From the cell containing the given text, extract its center point as (X, Y) coordinate. 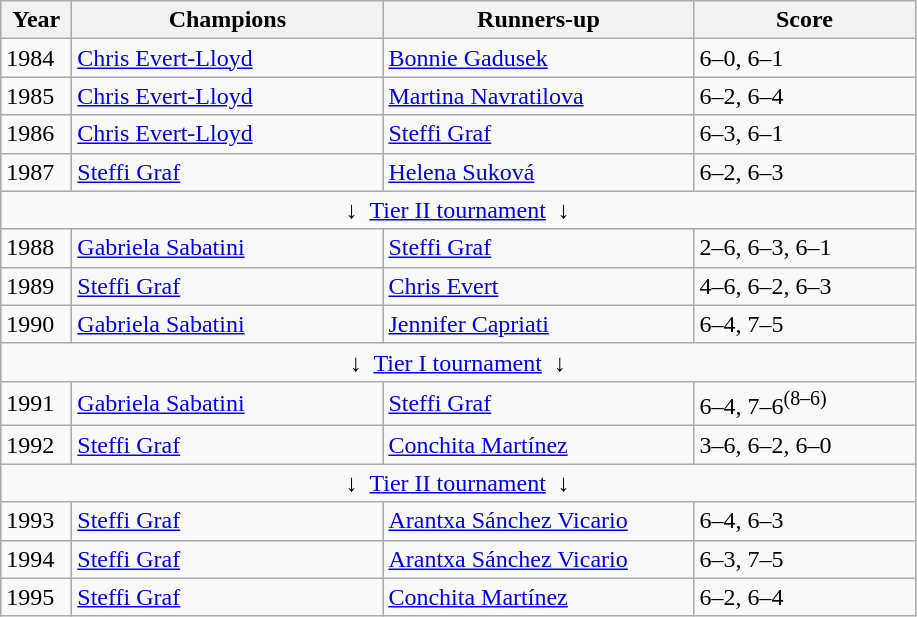
Bonnie Gadusek (538, 58)
Helena Suková (538, 172)
Martina Navratilova (538, 96)
1993 (36, 521)
↓ Tier I tournament ↓ (458, 362)
6–2, 6–3 (804, 172)
6–0, 6–1 (804, 58)
Champions (228, 20)
3–6, 6–2, 6–0 (804, 445)
1991 (36, 404)
Score (804, 20)
1989 (36, 286)
6–3, 7–5 (804, 559)
Jennifer Capriati (538, 324)
1994 (36, 559)
2–6, 6–3, 6–1 (804, 248)
1987 (36, 172)
1988 (36, 248)
4–6, 6–2, 6–3 (804, 286)
6–4, 6–3 (804, 521)
6–4, 7–5 (804, 324)
Runners-up (538, 20)
Year (36, 20)
1984 (36, 58)
1992 (36, 445)
1995 (36, 597)
6–4, 7–6(8–6) (804, 404)
1985 (36, 96)
6–3, 6–1 (804, 134)
1990 (36, 324)
Chris Evert (538, 286)
1986 (36, 134)
